Extract the (X, Y) coordinate from the center of the cell holding the provided text.  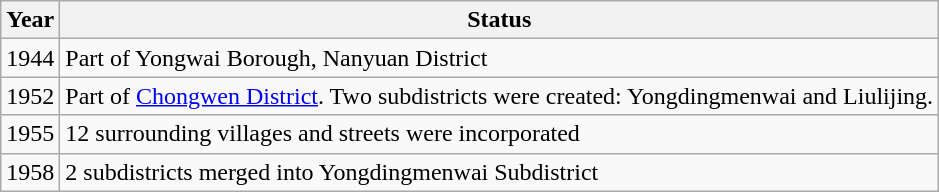
2 subdistricts merged into Yongdingmenwai Subdistrict (500, 172)
1952 (30, 96)
Part of Chongwen District. Two subdistricts were created: Yongdingmenwai and Liulijing. (500, 96)
1955 (30, 134)
12 surrounding villages and streets were incorporated (500, 134)
1944 (30, 58)
1958 (30, 172)
Year (30, 20)
Status (500, 20)
Part of Yongwai Borough, Nanyuan District (500, 58)
